Detect which cell encompasses the target text, then output its [X, Y] center coordinate. 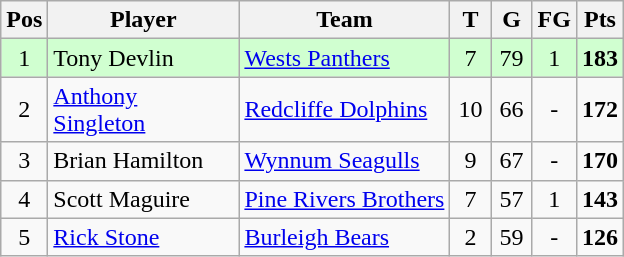
Brian Hamilton [144, 161]
59 [512, 237]
Rick Stone [144, 237]
Player [144, 20]
5 [24, 237]
Wynnum Seagulls [344, 161]
Team [344, 20]
170 [600, 161]
Tony Devlin [144, 58]
66 [512, 110]
Scott Maguire [144, 199]
3 [24, 161]
183 [600, 58]
FG [554, 20]
T [470, 20]
Anthony Singleton [144, 110]
57 [512, 199]
126 [600, 237]
G [512, 20]
Pts [600, 20]
172 [600, 110]
79 [512, 58]
10 [470, 110]
9 [470, 161]
Burleigh Bears [344, 237]
Wests Panthers [344, 58]
Pos [24, 20]
Pine Rivers Brothers [344, 199]
67 [512, 161]
Redcliffe Dolphins [344, 110]
143 [600, 199]
4 [24, 199]
